Identify which cell holds the provided text, then report its [X, Y] central coordinate. 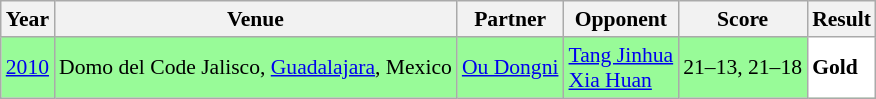
Ou Dongni [510, 68]
Domo del Code Jalisco, Guadalajara, Mexico [256, 68]
Tang Jinhua Xia Huan [620, 68]
Year [28, 19]
Result [842, 19]
Partner [510, 19]
Venue [256, 19]
2010 [28, 68]
21–13, 21–18 [742, 68]
Gold [842, 68]
Opponent [620, 19]
Score [742, 19]
